Provide the (x, y) coordinate of the cell's center where the given text is located.  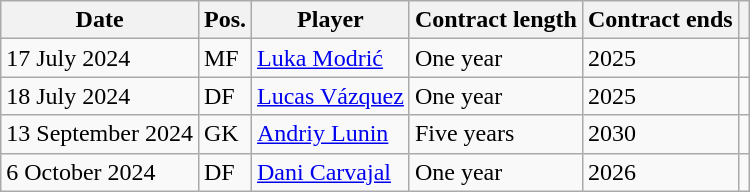
Dani Carvajal (331, 172)
13 September 2024 (100, 134)
2026 (660, 172)
MF (224, 58)
Five years (496, 134)
Pos. (224, 20)
Date (100, 20)
18 July 2024 (100, 96)
17 July 2024 (100, 58)
2030 (660, 134)
GK (224, 134)
Contract ends (660, 20)
Player (331, 20)
6 October 2024 (100, 172)
Andriy Lunin (331, 134)
Lucas Vázquez (331, 96)
Contract length (496, 20)
Luka Modrić (331, 58)
